For the text-containing cell, return its midpoint in (x, y) coordinate format. 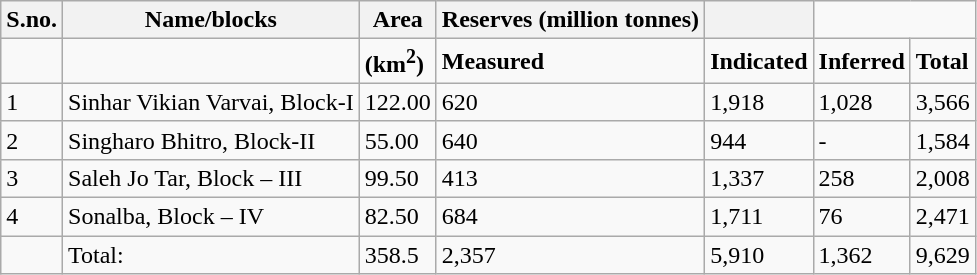
1,711 (759, 217)
258 (862, 178)
(km2) (398, 62)
82.50 (398, 217)
1 (32, 102)
5,910 (759, 255)
Saleh Jo Tar, Block – III (212, 178)
76 (862, 217)
122.00 (398, 102)
9,629 (942, 255)
640 (570, 140)
Area (398, 20)
4 (32, 217)
Name/blocks (212, 20)
S.no. (32, 20)
1,028 (862, 102)
Sinhar Vikian Varvai, Block-I (212, 102)
3,566 (942, 102)
1,337 (759, 178)
Measured (570, 62)
2,471 (942, 217)
99.50 (398, 178)
1,584 (942, 140)
Inferred (862, 62)
1,362 (862, 255)
Sonalba, Block – IV (212, 217)
2,008 (942, 178)
1,918 (759, 102)
Reserves (million tonnes) (570, 20)
620 (570, 102)
Total: (212, 255)
55.00 (398, 140)
Indicated (759, 62)
- (862, 140)
2,357 (570, 255)
3 (32, 178)
684 (570, 217)
Singharo Bhitro, Block-II (212, 140)
2 (32, 140)
Total (942, 62)
413 (570, 178)
944 (759, 140)
358.5 (398, 255)
